Extract the [x, y] coordinate from the center of the cell holding the provided text.  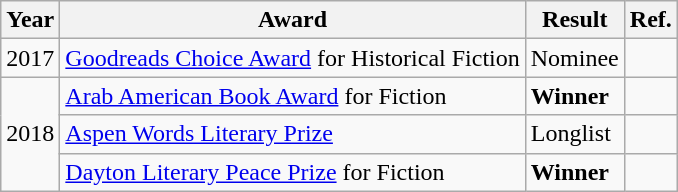
Goodreads Choice Award for Historical Fiction [292, 58]
Nominee [574, 58]
Dayton Literary Peace Prize for Fiction [292, 172]
Year [30, 20]
Result [574, 20]
Longlist [574, 134]
Award [292, 20]
Aspen Words Literary Prize [292, 134]
Arab American Book Award for Fiction [292, 96]
2017 [30, 58]
2018 [30, 134]
Ref. [650, 20]
